Return (x, y) of the center of cell containing provided text 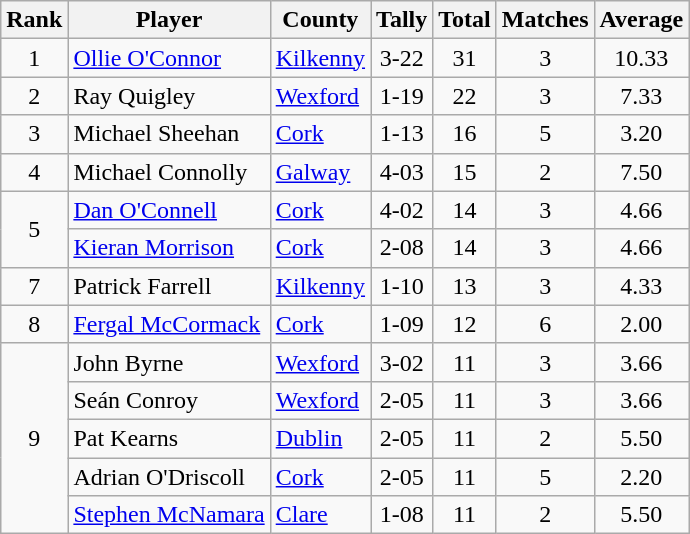
1 (34, 58)
8 (34, 324)
Clare (320, 515)
3-22 (402, 58)
31 (465, 58)
9 (34, 438)
Rank (34, 20)
7 (34, 286)
2.20 (642, 477)
10.33 (642, 58)
1-10 (402, 286)
3-02 (402, 362)
4.33 (642, 286)
Patrick Farrell (169, 286)
Michael Connolly (169, 172)
Ollie O'Connor (169, 58)
Adrian O'Driscoll (169, 477)
2-08 (402, 248)
12 (465, 324)
County (320, 20)
Kieran Morrison (169, 248)
Player (169, 20)
4 (34, 172)
3.20 (642, 134)
7.50 (642, 172)
2.00 (642, 324)
6 (545, 324)
Dublin (320, 438)
7.33 (642, 96)
Pat Kearns (169, 438)
Total (465, 20)
4-02 (402, 210)
1-13 (402, 134)
15 (465, 172)
Seán Conroy (169, 400)
Average (642, 20)
Michael Sheehan (169, 134)
Fergal McCormack (169, 324)
13 (465, 286)
Galway (320, 172)
Matches (545, 20)
1-09 (402, 324)
4-03 (402, 172)
Stephen McNamara (169, 515)
16 (465, 134)
1-19 (402, 96)
22 (465, 96)
Ray Quigley (169, 96)
John Byrne (169, 362)
Tally (402, 20)
1-08 (402, 515)
Dan O'Connell (169, 210)
